Search for the cell housing the specified text and yield its [x, y] center coordinate. 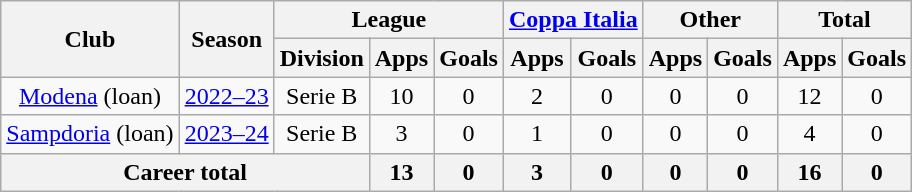
2022–23 [226, 96]
4 [809, 134]
Career total [186, 172]
12 [809, 96]
Other [710, 20]
League [388, 20]
10 [401, 96]
Club [90, 39]
13 [401, 172]
Season [226, 39]
1 [536, 134]
Sampdoria (loan) [90, 134]
Modena (loan) [90, 96]
Division [322, 58]
2023–24 [226, 134]
Total [844, 20]
16 [809, 172]
2 [536, 96]
Coppa Italia [573, 20]
